Detect which cell encompasses the target text, then output its (x, y) center coordinate. 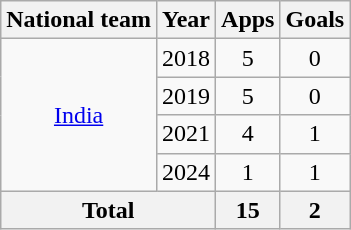
Goals (315, 20)
2024 (186, 172)
Apps (248, 20)
National team (79, 20)
2018 (186, 58)
2019 (186, 96)
India (79, 115)
2 (315, 210)
15 (248, 210)
2021 (186, 134)
Total (108, 210)
4 (248, 134)
Year (186, 20)
